Find where the given text appears and provide that cell's center as (x, y) coordinate. 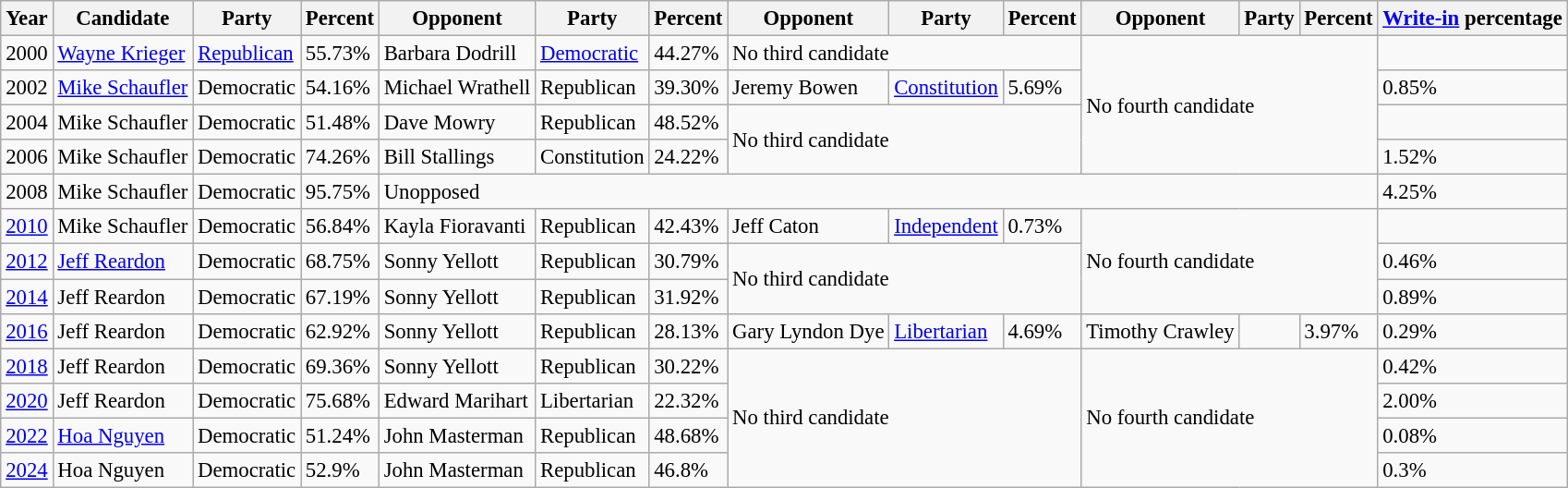
55.73% (340, 53)
2016 (27, 331)
62.92% (340, 331)
2020 (27, 400)
2012 (27, 262)
2018 (27, 366)
Independent (946, 226)
24.22% (689, 157)
4.69% (1042, 331)
42.43% (689, 226)
Year (27, 18)
Candidate (123, 18)
30.79% (689, 262)
95.75% (340, 192)
52.9% (340, 470)
0.85% (1472, 88)
31.92% (689, 297)
Jeff Caton (809, 226)
0.46% (1472, 262)
2008 (27, 192)
56.84% (340, 226)
44.27% (689, 53)
Jeremy Bowen (809, 88)
Barbara Dodrill (456, 53)
2000 (27, 53)
74.26% (340, 157)
30.22% (689, 366)
Write-in percentage (1472, 18)
2006 (27, 157)
48.68% (689, 435)
54.16% (340, 88)
Edward Marihart (456, 400)
2.00% (1472, 400)
67.19% (340, 297)
0.29% (1472, 331)
51.24% (340, 435)
0.3% (1472, 470)
0.42% (1472, 366)
Michael Wrathell (456, 88)
0.89% (1472, 297)
51.48% (340, 123)
69.36% (340, 366)
Kayla Fioravanti (456, 226)
0.73% (1042, 226)
39.30% (689, 88)
Timothy Crawley (1160, 331)
Dave Mowry (456, 123)
2002 (27, 88)
28.13% (689, 331)
1.52% (1472, 157)
46.8% (689, 470)
2010 (27, 226)
4.25% (1472, 192)
48.52% (689, 123)
Unopposed (878, 192)
2022 (27, 435)
Gary Lyndon Dye (809, 331)
2004 (27, 123)
75.68% (340, 400)
Wayne Krieger (123, 53)
68.75% (340, 262)
0.08% (1472, 435)
3.97% (1339, 331)
2024 (27, 470)
22.32% (689, 400)
5.69% (1042, 88)
2014 (27, 297)
Bill Stallings (456, 157)
